Locate the cell with the specified text and output its [X, Y] center coordinate. 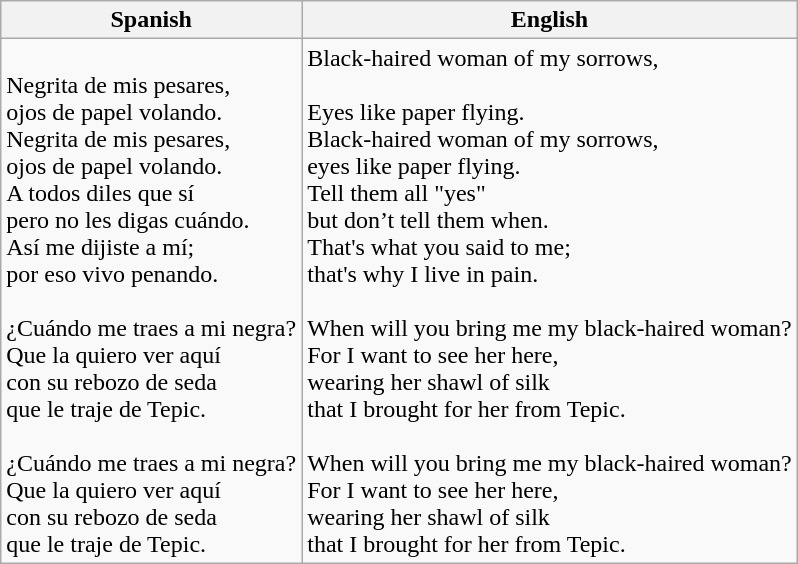
Spanish [152, 20]
English [550, 20]
